Detect which cell encompasses the target text, then output its [x, y] center coordinate. 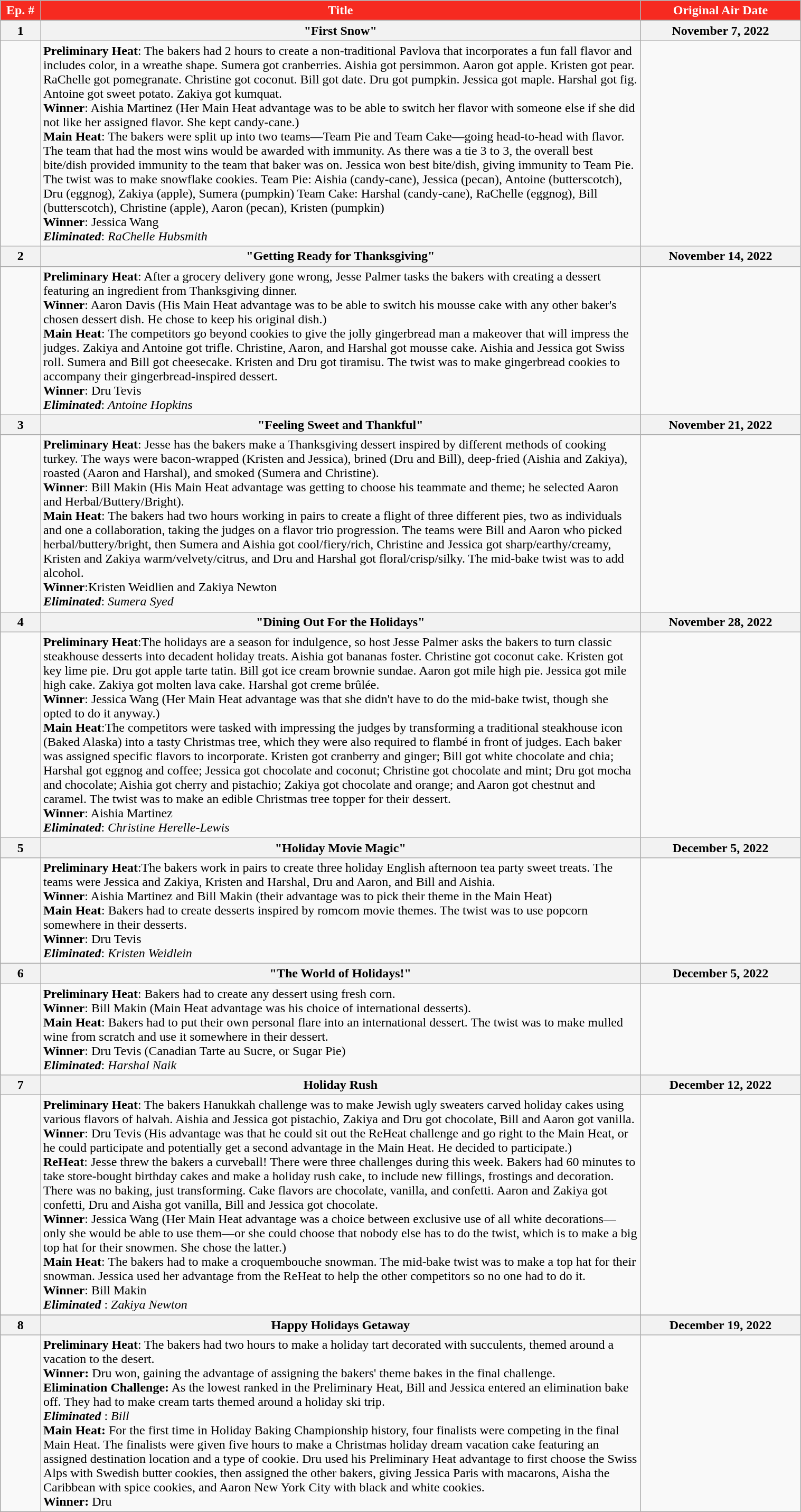
November 21, 2022 [720, 425]
November 14, 2022 [720, 256]
"Holiday Movie Magic" [340, 847]
Holiday Rush [340, 1085]
4 [21, 622]
November 28, 2022 [720, 622]
"The World of Holidays!" [340, 973]
Happy Holidays Getaway [340, 1325]
6 [21, 973]
2 [21, 256]
3 [21, 425]
Ep. # [21, 11]
8 [21, 1325]
"First Snow" [340, 31]
Original Air Date [720, 11]
December 19, 2022 [720, 1325]
7 [21, 1085]
November 7, 2022 [720, 31]
"Feeling Sweet and Thankful" [340, 425]
1 [21, 31]
"Getting Ready for Thanksgiving" [340, 256]
December 12, 2022 [720, 1085]
Title [340, 11]
5 [21, 847]
"Dining Out For the Holidays" [340, 622]
